Return [X, Y] of the center of cell containing provided text 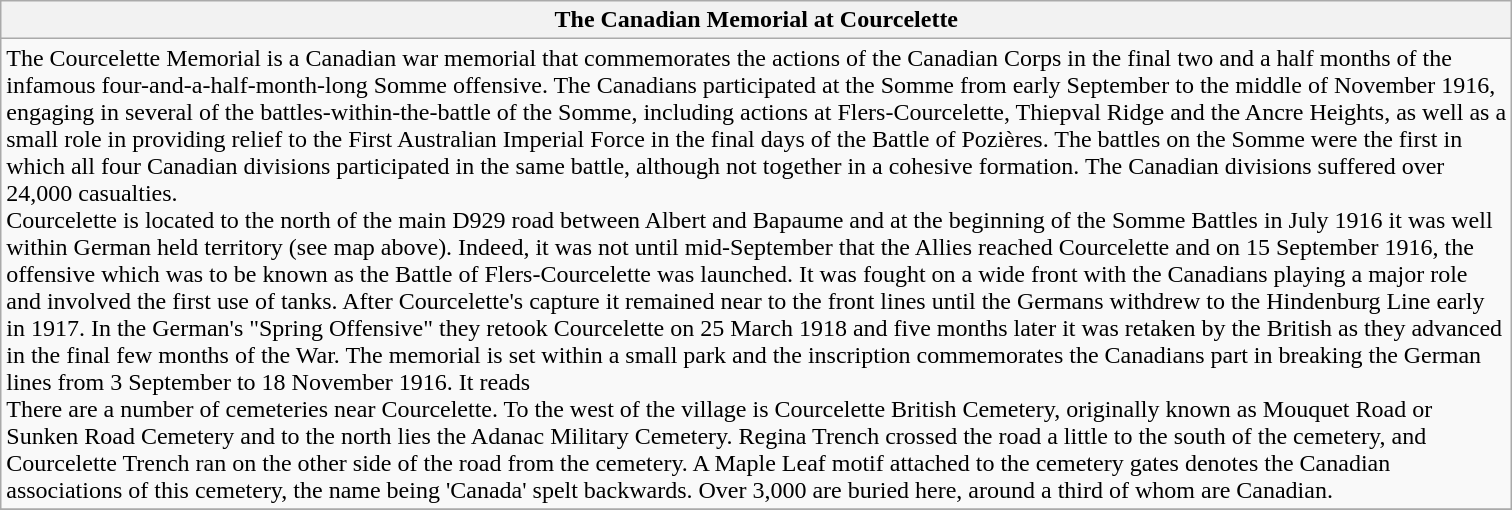
The Canadian Memorial at Courcelette [756, 20]
